Return the [X, Y] coordinate for the center point of the cell that contains the specified text.  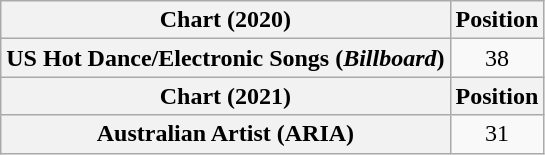
38 [497, 58]
Chart (2021) [226, 96]
31 [497, 134]
Australian Artist (ARIA) [226, 134]
Chart (2020) [226, 20]
US Hot Dance/Electronic Songs (Billboard) [226, 58]
